For the text-containing cell, return its midpoint in [x, y] coordinate format. 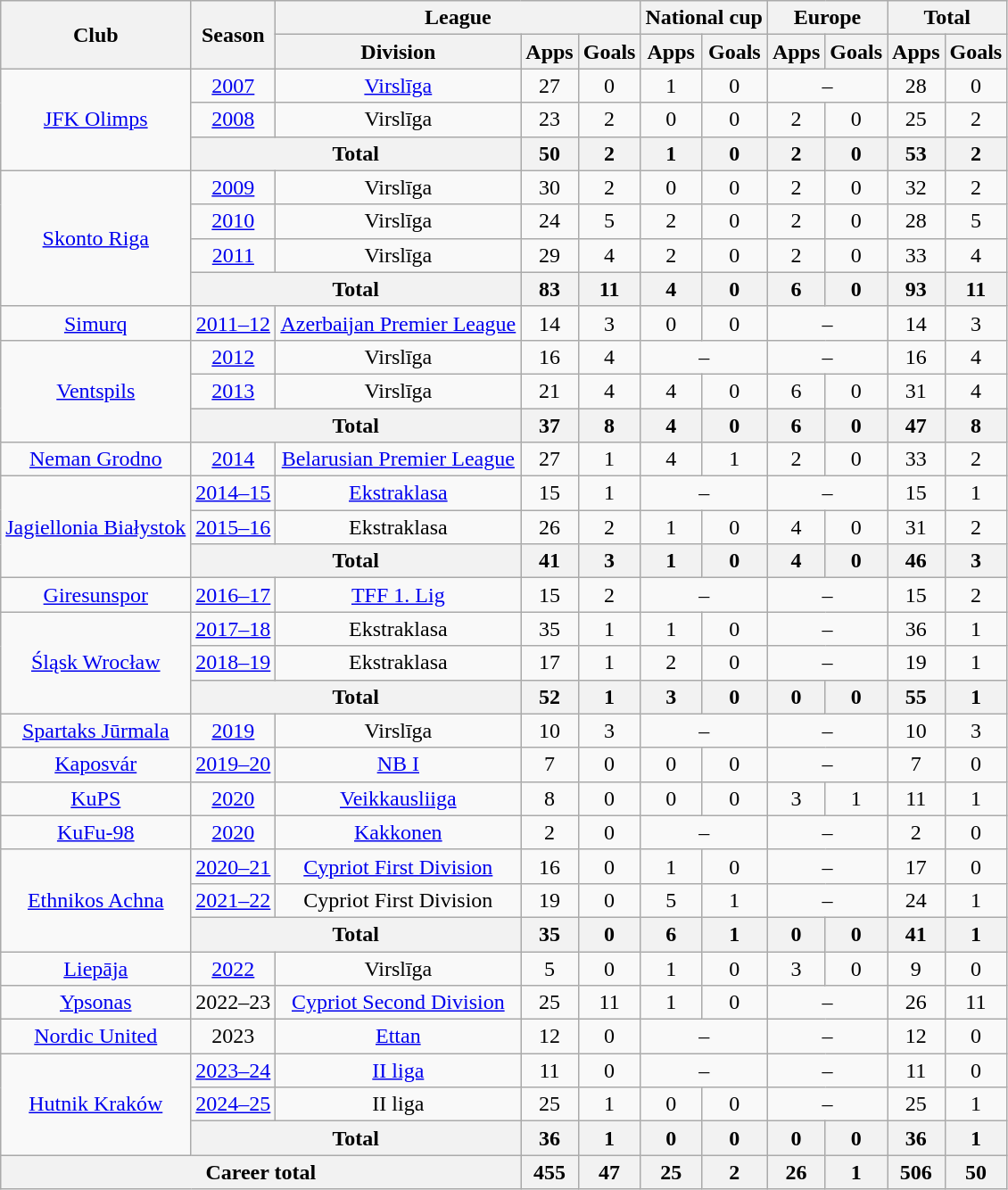
TFF 1. Lig [398, 595]
2015–16 [234, 527]
Hutnik Kraków [96, 1104]
2013 [234, 391]
Career total [260, 1172]
46 [916, 561]
2017–18 [234, 629]
53 [916, 153]
23 [549, 120]
NB I [398, 764]
30 [549, 187]
2009 [234, 187]
Ypsonas [96, 1003]
Season [234, 35]
Ethnikos Achna [96, 900]
2019 [234, 731]
Simurq [96, 323]
2019–20 [234, 764]
2022 [234, 968]
Skonto Riga [96, 238]
JFK Olimps [96, 120]
2014–15 [234, 493]
83 [549, 289]
2018–19 [234, 663]
2021–22 [234, 900]
37 [549, 426]
Belarusian Premier League [398, 459]
2016–17 [234, 595]
Spartaks Jūrmala [96, 731]
Division [398, 52]
KuFu-98 [96, 832]
55 [916, 697]
2010 [234, 221]
National cup [704, 18]
2020–21 [234, 866]
2024–25 [234, 1104]
Cypriot Second Division [398, 1003]
League [459, 18]
2008 [234, 120]
Club [96, 35]
KuPS [96, 798]
93 [916, 289]
Ettan [398, 1037]
Nordic United [96, 1037]
455 [549, 1172]
52 [549, 697]
Liepāja [96, 968]
Kakkonen [398, 832]
Śląsk Wrocław [96, 663]
2011–12 [234, 323]
Giresunspor [96, 595]
Europe [827, 18]
21 [549, 391]
32 [916, 187]
Ventspils [96, 391]
2023–24 [234, 1070]
2022–23 [234, 1003]
2023 [234, 1037]
Kaposvár [96, 764]
Jagiellonia Białystok [96, 527]
Veikkausliiga [398, 798]
506 [916, 1172]
2007 [234, 86]
9 [916, 968]
Neman Grodno [96, 459]
2012 [234, 357]
29 [549, 255]
2011 [234, 255]
Azerbaijan Premier League [398, 323]
2014 [234, 459]
